From the cell containing the given text, extract its center point as [X, Y] coordinate. 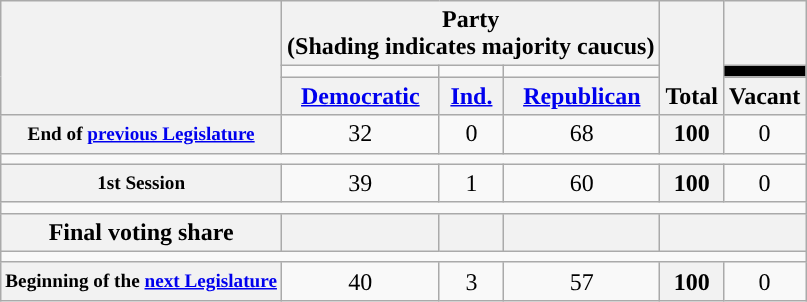
Party (Shading indicates majority caucus) [471, 34]
Republican [582, 96]
57 [582, 281]
1st Session [142, 183]
68 [582, 134]
Final voting share [142, 232]
End of previous Legislature [142, 134]
1 [472, 183]
32 [361, 134]
60 [582, 183]
40 [361, 281]
Democratic [361, 96]
39 [361, 183]
Total [692, 58]
Vacant [764, 96]
Ind. [472, 96]
Beginning of the next Legislature [142, 281]
3 [472, 281]
